Pinpoint the cell where the given text exists, returning its (x, y) midpoint coordinate. 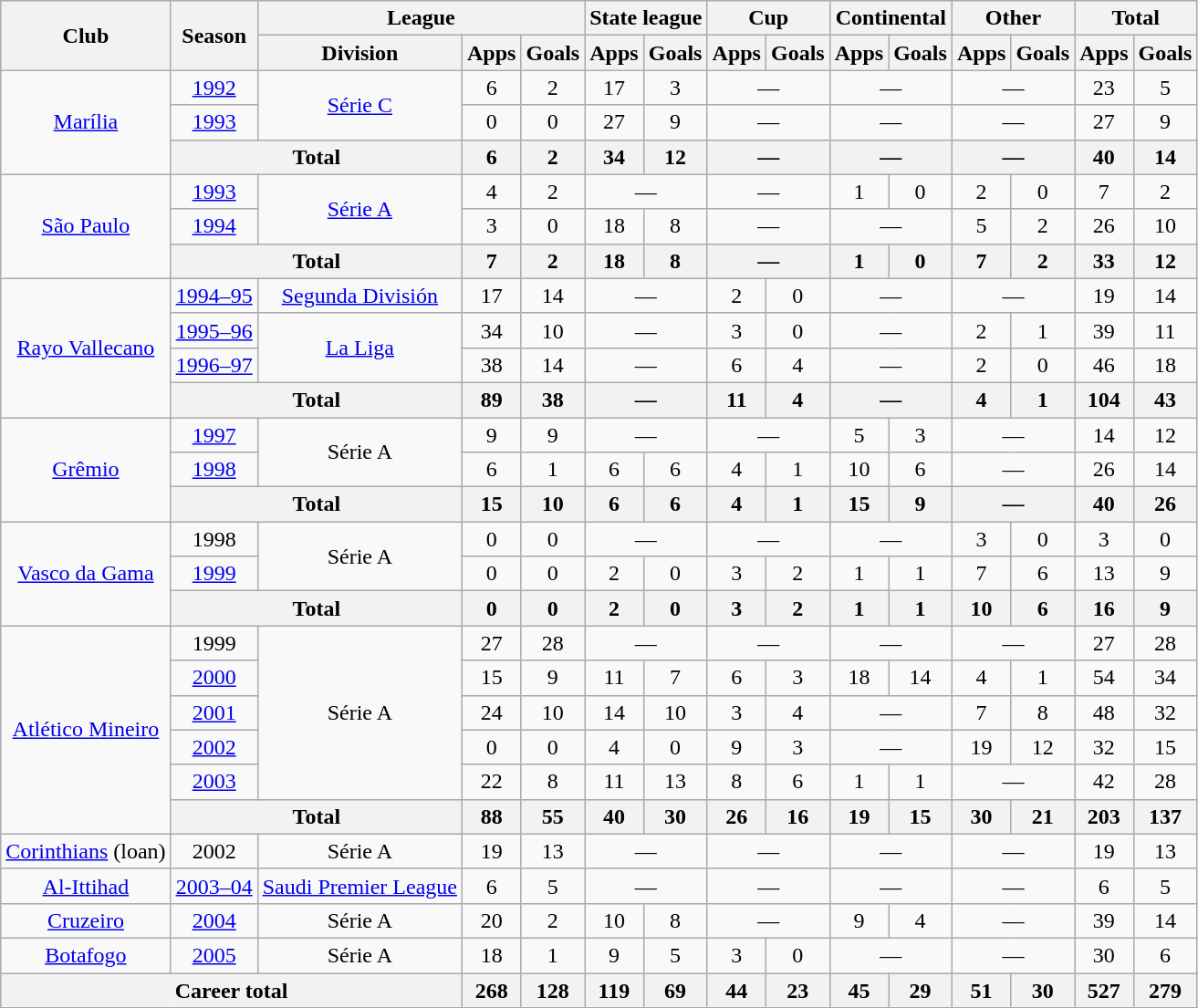
24 (492, 712)
Club (86, 36)
Continental (891, 18)
33 (1104, 261)
Al-Ittihad (86, 886)
State league (646, 18)
48 (1104, 712)
Career total (232, 990)
2003–04 (214, 886)
1996–97 (214, 365)
Segunda División (359, 296)
2005 (214, 955)
54 (1104, 678)
268 (492, 990)
Vasco da Gama (86, 574)
League (421, 18)
203 (1104, 816)
69 (675, 990)
2003 (214, 782)
1995–96 (214, 330)
1992 (214, 88)
527 (1104, 990)
Saudi Premier League (359, 886)
1997 (214, 435)
La Liga (359, 348)
88 (492, 816)
Atlético Mineiro (86, 730)
21 (1043, 816)
279 (1165, 990)
44 (736, 990)
Division (359, 53)
2000 (214, 678)
89 (492, 400)
42 (1104, 782)
51 (981, 990)
Corinthians (loan) (86, 851)
55 (553, 816)
45 (859, 990)
119 (614, 990)
2004 (214, 920)
Grêmio (86, 470)
Cruzeiro (86, 920)
2001 (214, 712)
29 (921, 990)
137 (1165, 816)
1994 (214, 226)
22 (492, 782)
Season (214, 36)
104 (1104, 400)
Série C (359, 105)
20 (492, 920)
Cup (768, 18)
46 (1104, 365)
Rayo Vallecano (86, 348)
1994–95 (214, 296)
128 (553, 990)
Marília (86, 122)
43 (1165, 400)
São Paulo (86, 226)
Other (1013, 18)
Botafogo (86, 955)
